Locate the cell with the specified text and output its [x, y] center coordinate. 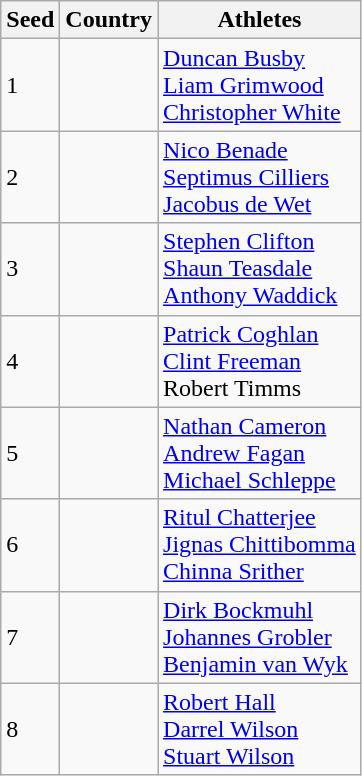
2 [30, 177]
5 [30, 453]
3 [30, 269]
8 [30, 729]
Dirk BockmuhlJohannes GroblerBenjamin van Wyk [260, 637]
6 [30, 545]
Nathan CameronAndrew FaganMichael Schleppe [260, 453]
Nico BenadeSeptimus CilliersJacobus de Wet [260, 177]
Duncan BusbyLiam GrimwoodChristopher White [260, 85]
Ritul ChatterjeeJignas ChittibommaChinna Srither [260, 545]
Seed [30, 20]
Country [109, 20]
1 [30, 85]
Robert HallDarrel WilsonStuart Wilson [260, 729]
4 [30, 361]
Stephen CliftonShaun TeasdaleAnthony Waddick [260, 269]
Athletes [260, 20]
7 [30, 637]
Patrick CoghlanClint FreemanRobert Timms [260, 361]
